Search for the cell housing the specified text and yield its [X, Y] center coordinate. 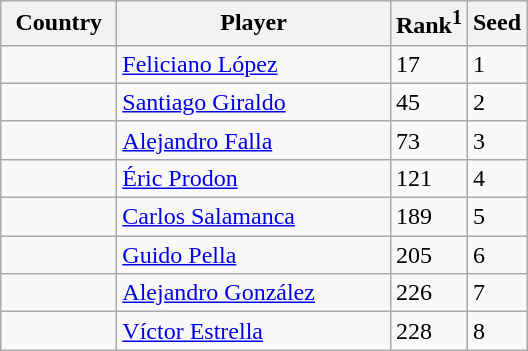
Alejandro Falla [254, 140]
189 [428, 217]
226 [428, 293]
5 [496, 217]
4 [496, 178]
17 [428, 64]
Feliciano López [254, 64]
205 [428, 255]
Santiago Giraldo [254, 102]
Carlos Salamanca [254, 217]
8 [496, 331]
Seed [496, 24]
7 [496, 293]
Country [59, 24]
1 [496, 64]
73 [428, 140]
228 [428, 331]
Player [254, 24]
2 [496, 102]
Alejandro González [254, 293]
121 [428, 178]
Guido Pella [254, 255]
Rank1 [428, 24]
3 [496, 140]
Víctor Estrella [254, 331]
6 [496, 255]
Éric Prodon [254, 178]
45 [428, 102]
